Return the [x, y] coordinate for the center point of the cell that contains the specified text.  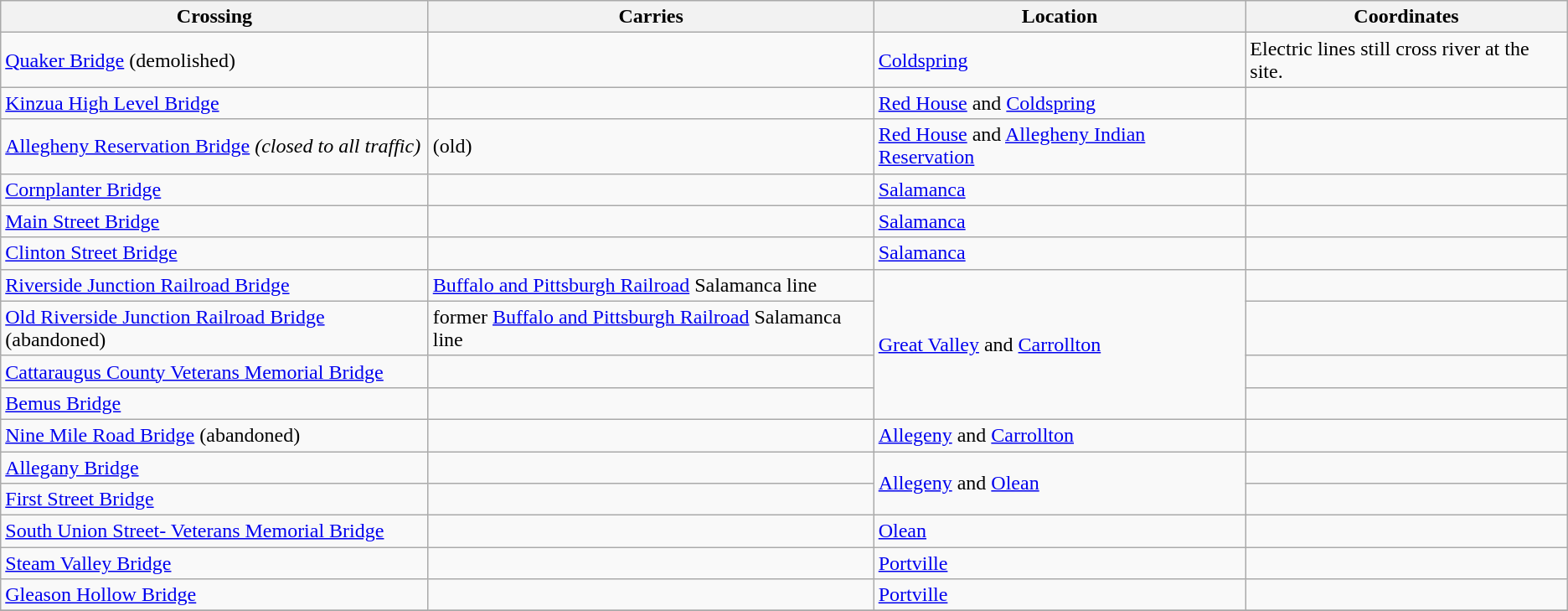
Buffalo and Pittsburgh Railroad Salamanca line [651, 285]
South Union Street- Veterans Memorial Bridge [214, 531]
Olean [1060, 531]
Old Riverside Junction Railroad Bridge (abandoned) [214, 329]
Great Valley and Carrollton [1060, 344]
Gleason Hollow Bridge [214, 595]
Riverside Junction Railroad Bridge [214, 285]
Clinton Street Bridge [214, 253]
Carries [651, 17]
First Street Bridge [214, 500]
(old) [651, 146]
Allegany Bridge [214, 467]
Cornplanter Bridge [214, 189]
Allegeny and Carrollton [1060, 435]
Coldspring [1060, 60]
former Buffalo and Pittsburgh Railroad Salamanca line [651, 329]
Quaker Bridge (demolished) [214, 60]
Cattaraugus County Veterans Memorial Bridge [214, 371]
Kinzua High Level Bridge [214, 103]
Red House and Allegheny Indian Reservation [1060, 146]
Allegheny Reservation Bridge (closed to all traffic) [214, 146]
Red House and Coldspring [1060, 103]
Coordinates [1406, 17]
Nine Mile Road Bridge (abandoned) [214, 435]
Crossing [214, 17]
Bemus Bridge [214, 403]
Main Street Bridge [214, 221]
Electric lines still cross river at the site. [1406, 60]
Steam Valley Bridge [214, 563]
Location [1060, 17]
Allegeny and Olean [1060, 483]
